From the cell containing the given text, extract its center point as (x, y) coordinate. 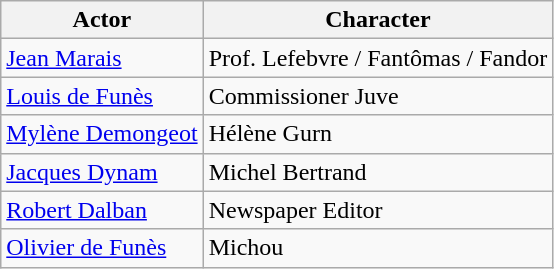
Robert Dalban (102, 210)
Michou (378, 248)
Character (378, 20)
Commissioner Juve (378, 96)
Actor (102, 20)
Mylène Demongeot (102, 134)
Jacques Dynam (102, 172)
Jean Marais (102, 58)
Michel Bertrand (378, 172)
Newspaper Editor (378, 210)
Prof. Lefebvre / Fantômas / Fandor (378, 58)
Hélène Gurn (378, 134)
Olivier de Funès (102, 248)
Louis de Funès (102, 96)
